Return the [X, Y] coordinate for the center point of the cell that contains the specified text.  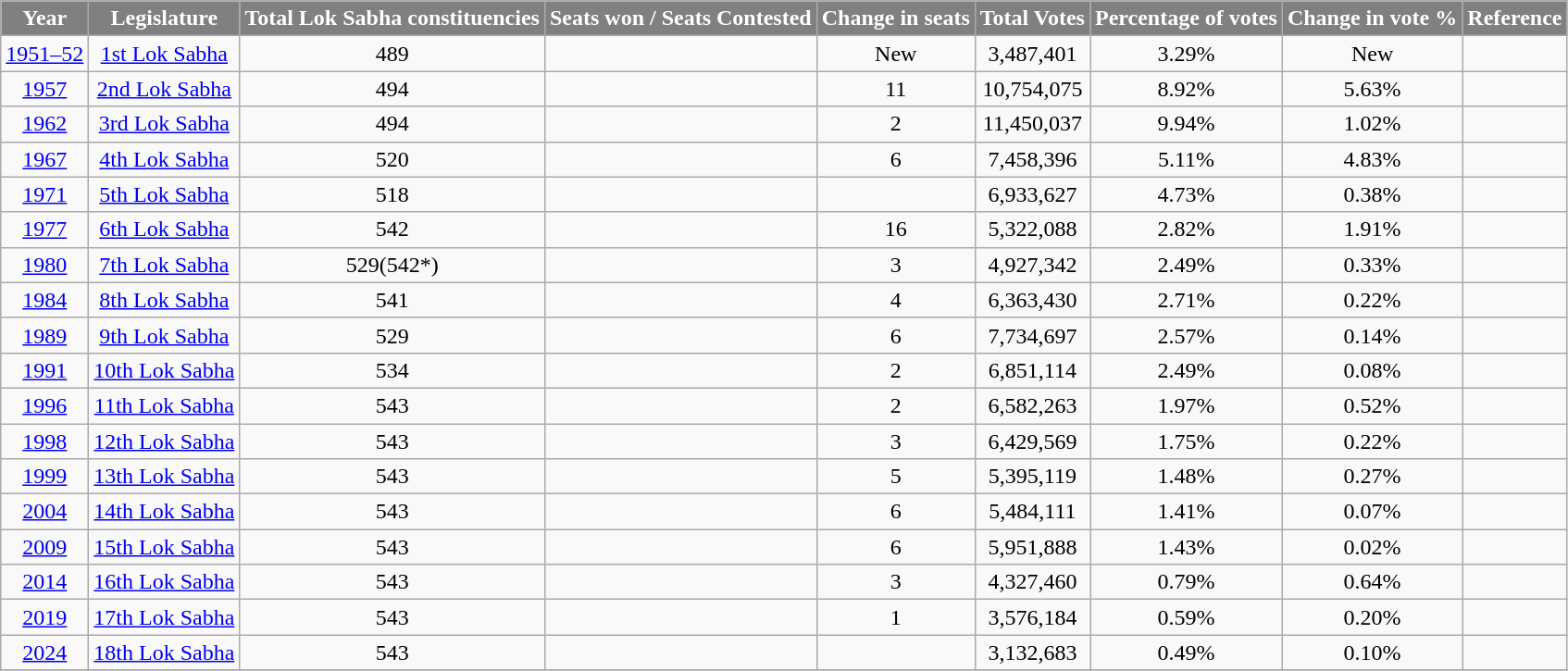
16th Lok Sabha [165, 582]
1991 [44, 370]
0.52% [1372, 405]
3,576,184 [1032, 617]
5 [896, 477]
Percentage of votes [1187, 19]
0.49% [1187, 652]
16 [896, 230]
18th Lok Sabha [165, 652]
12th Lok Sabha [165, 441]
529 [392, 335]
1951–52 [44, 54]
Legislature [165, 19]
520 [392, 159]
7,458,396 [1032, 159]
1.48% [1187, 477]
1977 [44, 230]
0.20% [1372, 617]
2009 [44, 547]
10,754,075 [1032, 89]
1.41% [1187, 512]
7,734,697 [1032, 335]
542 [392, 230]
6th Lok Sabha [165, 230]
6,582,263 [1032, 405]
2.82% [1187, 230]
0.64% [1372, 582]
3,487,401 [1032, 54]
0.79% [1187, 582]
5.63% [1372, 89]
1998 [44, 441]
0.27% [1372, 477]
1.75% [1187, 441]
10th Lok Sabha [165, 370]
1962 [44, 124]
5,951,888 [1032, 547]
6,429,569 [1032, 441]
1984 [44, 300]
518 [392, 194]
Seats won / Seats Contested [680, 19]
1.02% [1372, 124]
Change in vote % [1372, 19]
11,450,037 [1032, 124]
15th Lok Sabha [165, 547]
5.11% [1187, 159]
4.73% [1187, 194]
1 [896, 617]
1971 [44, 194]
489 [392, 54]
0.10% [1372, 652]
13th Lok Sabha [165, 477]
4.83% [1372, 159]
0.08% [1372, 370]
Reference [1514, 19]
1980 [44, 265]
1999 [44, 477]
4th Lok Sabha [165, 159]
5,484,111 [1032, 512]
4,927,342 [1032, 265]
2019 [44, 617]
Total Votes [1032, 19]
0.59% [1187, 617]
17th Lok Sabha [165, 617]
3.29% [1187, 54]
2nd Lok Sabha [165, 89]
1.91% [1372, 230]
1996 [44, 405]
1967 [44, 159]
1.43% [1187, 547]
11th Lok Sabha [165, 405]
5th Lok Sabha [165, 194]
14th Lok Sabha [165, 512]
534 [392, 370]
0.38% [1372, 194]
5,322,088 [1032, 230]
Change in seats [896, 19]
9.94% [1187, 124]
2024 [44, 652]
1.97% [1187, 405]
6,363,430 [1032, 300]
1989 [44, 335]
3rd Lok Sabha [165, 124]
Year [44, 19]
0.33% [1372, 265]
2.57% [1187, 335]
9th Lok Sabha [165, 335]
0.02% [1372, 547]
529(542*) [392, 265]
2014 [44, 582]
8.92% [1187, 89]
7th Lok Sabha [165, 265]
Total Lok Sabha constituencies [392, 19]
2.71% [1187, 300]
541 [392, 300]
5,395,119 [1032, 477]
3,132,683 [1032, 652]
8th Lok Sabha [165, 300]
11 [896, 89]
1st Lok Sabha [165, 54]
6,851,114 [1032, 370]
4,327,460 [1032, 582]
0.14% [1372, 335]
4 [896, 300]
1957 [44, 89]
0.07% [1372, 512]
6,933,627 [1032, 194]
2004 [44, 512]
